Return the (x, y) coordinate for the center point of the cell that contains the specified text.  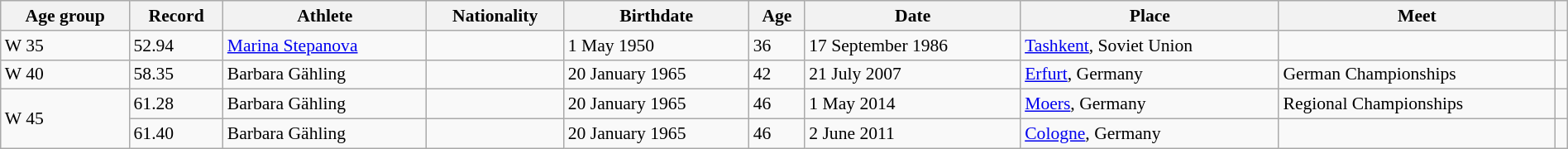
36 (777, 46)
1 May 1950 (657, 46)
German Championships (1417, 74)
Meet (1417, 16)
21 July 2007 (913, 74)
Nationality (495, 16)
Marina Stepanova (325, 46)
Record (177, 16)
Regional Championships (1417, 104)
W 45 (65, 119)
W 35 (65, 46)
Birthdate (657, 16)
58.35 (177, 74)
42 (777, 74)
Moers, Germany (1150, 104)
1 May 2014 (913, 104)
52.94 (177, 46)
Age group (65, 16)
W 40 (65, 74)
Erfurt, Germany (1150, 74)
Place (1150, 16)
Date (913, 16)
61.28 (177, 104)
Athlete (325, 16)
Cologne, Germany (1150, 134)
17 September 1986 (913, 46)
Age (777, 16)
61.40 (177, 134)
2 June 2011 (913, 134)
Tashkent, Soviet Union (1150, 46)
